Pinpoint the cell where the given text exists, returning its [x, y] midpoint coordinate. 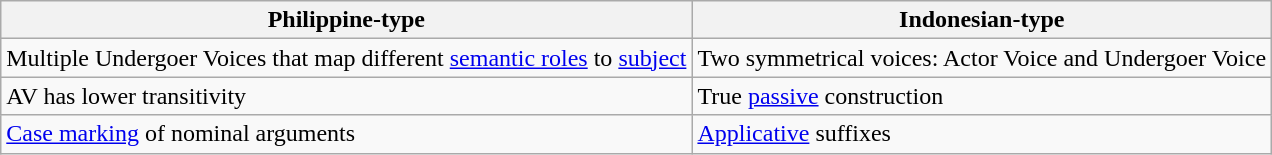
Multiple Undergoer Voices that map different semantic roles to subject [346, 58]
Case marking of nominal arguments [346, 134]
Two symmetrical voices: Actor Voice and Undergoer Voice [982, 58]
Indonesian-type [982, 20]
AV has lower transitivity [346, 96]
True passive construction [982, 96]
Applicative suffixes [982, 134]
Philippine-type [346, 20]
